Scan for the cell matching the given text and deliver its [X, Y] coordinate at center. 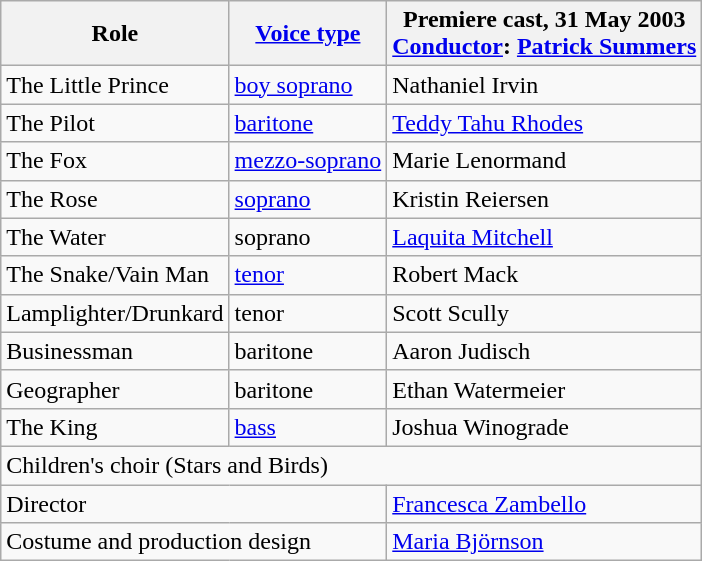
Teddy Tahu Rhodes [544, 123]
mezzo-soprano [308, 161]
Ethan Watermeier [544, 389]
Geographer [115, 389]
Premiere cast, 31 May 2003Conductor: Patrick Summers [544, 34]
Voice type [308, 34]
The Fox [115, 161]
Director [194, 503]
Marie Lenormand [544, 161]
The Snake/Vain Man [115, 275]
The King [115, 427]
Robert Mack [544, 275]
Lamplighter/Drunkard [115, 313]
Joshua Winograde [544, 427]
bass [308, 427]
Children's choir (Stars and Birds) [352, 465]
Maria Björnson [544, 542]
Aaron Judisch [544, 351]
Laquita Mitchell [544, 237]
The Little Prince [115, 85]
Nathaniel Irvin [544, 85]
The Water [115, 237]
Costume and production design [194, 542]
Kristin Reiersen [544, 199]
Scott Scully [544, 313]
boy soprano [308, 85]
Businessman [115, 351]
Francesca Zambello [544, 503]
The Pilot [115, 123]
The Rose [115, 199]
Role [115, 34]
